Provide the (X, Y) coordinate of the cell's center where the given text is located.  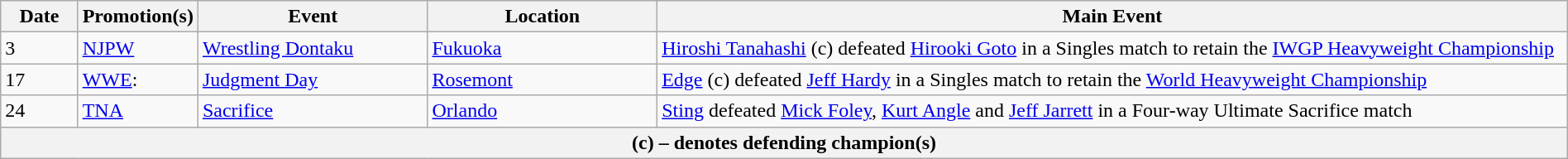
Sting defeated Mick Foley, Kurt Angle and Jeff Jarrett in a Four-way Ultimate Sacrifice match (1113, 111)
TNA (137, 111)
NJPW (137, 48)
Event (313, 17)
3 (40, 48)
Promotion(s) (137, 17)
Sacrifice (313, 111)
Main Event (1113, 17)
Judgment Day (313, 79)
WWE: (137, 79)
Rosemont (543, 79)
(c) – denotes defending champion(s) (784, 142)
Hiroshi Tanahashi (c) defeated Hirooki Goto in a Singles match to retain the IWGP Heavyweight Championship (1113, 48)
Orlando (543, 111)
Date (40, 17)
Wrestling Dontaku (313, 48)
24 (40, 111)
Fukuoka (543, 48)
Location (543, 17)
Edge (c) defeated Jeff Hardy in a Singles match to retain the World Heavyweight Championship (1113, 79)
17 (40, 79)
